Return the [X, Y] coordinate for the center point of the cell that contains the specified text.  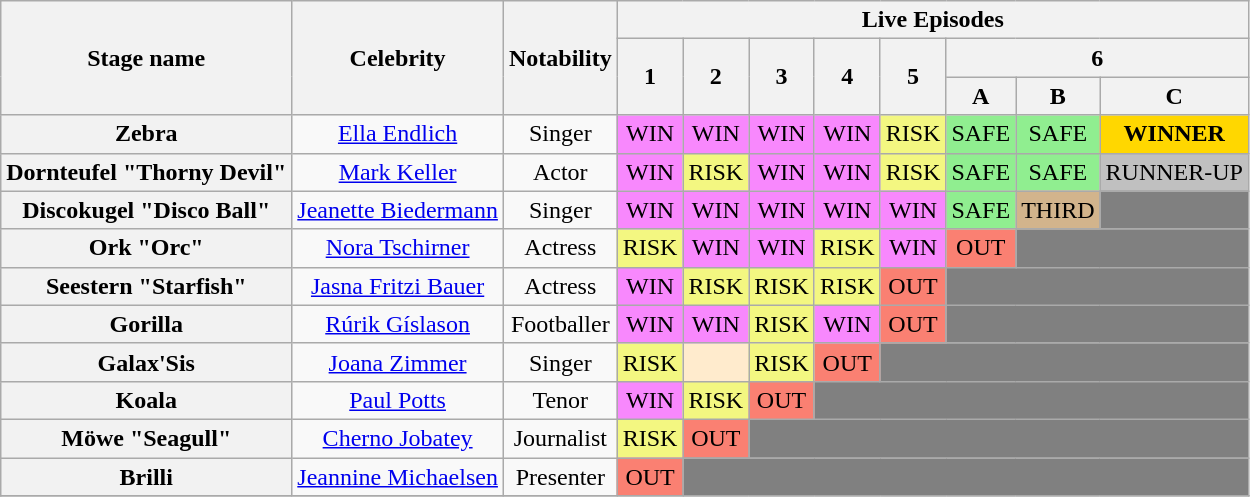
Jeannine Michaelsen [398, 477]
Brilli [146, 477]
Zebra [146, 134]
Joana Zimmer [398, 362]
Actor [560, 172]
Dornteufel "Thorny Devil" [146, 172]
Rúrik Gíslason [398, 324]
Live Episodes [932, 20]
2 [716, 77]
4 [847, 77]
Stage name [146, 58]
Jasna Fritzi Bauer [398, 286]
Nora Tschirner [398, 248]
C [1174, 96]
Ork "Orc" [146, 248]
Tenor [560, 400]
Seestern "Starfish" [146, 286]
Jeanette Biedermann [398, 210]
Presenter [560, 477]
Möwe "Seagull" [146, 438]
Ella Endlich [398, 134]
5 [913, 77]
Galax'Sis [146, 362]
Mark Keller [398, 172]
Celebrity [398, 58]
RUNNER-UP [1174, 172]
Discokugel "Disco Ball" [146, 210]
Journalist [560, 438]
Cherno Jobatey [398, 438]
THIRD [1058, 210]
B [1058, 96]
Notability [560, 58]
Koala [146, 400]
Footballer [560, 324]
Paul Potts [398, 400]
6 [1098, 58]
WINNER [1174, 134]
Gorilla [146, 324]
A [981, 96]
3 [782, 77]
1 [650, 77]
